Pinpoint the cell where the given text exists, returning its [X, Y] midpoint coordinate. 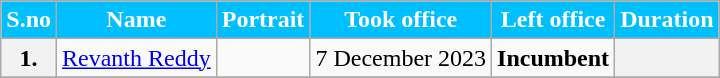
Name [137, 20]
Took office [401, 20]
1. [29, 58]
Revanth Reddy [137, 58]
S.no [29, 20]
Incumbent [554, 58]
Portrait [263, 20]
7 December 2023 [401, 58]
Left office [554, 20]
Duration [667, 20]
